Scan for the cell matching the given text and deliver its [X, Y] coordinate at center. 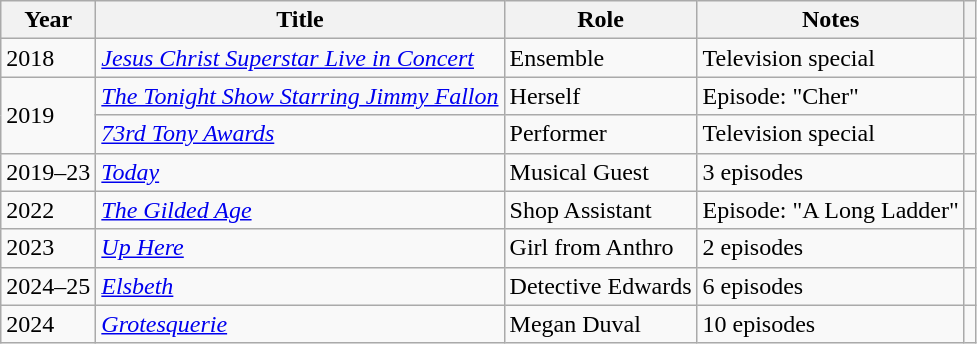
Episode: "Cher" [830, 96]
Detective Edwards [600, 286]
Grotesquerie [300, 324]
Shop Assistant [600, 210]
2022 [48, 210]
2018 [48, 58]
2024 [48, 324]
Episode: "A Long Ladder" [830, 210]
2019–23 [48, 172]
Title [300, 20]
Musical Guest [600, 172]
Role [600, 20]
73rd Tony Awards [300, 134]
Performer [600, 134]
3 episodes [830, 172]
Up Here [300, 248]
2 episodes [830, 248]
Elsbeth [300, 286]
Notes [830, 20]
2023 [48, 248]
Today [300, 172]
10 episodes [830, 324]
2019 [48, 115]
Year [48, 20]
The Gilded Age [300, 210]
Herself [600, 96]
Girl from Anthro [600, 248]
The Tonight Show Starring Jimmy Fallon [300, 96]
6 episodes [830, 286]
Megan Duval [600, 324]
2024–25 [48, 286]
Jesus Christ Superstar Live in Concert [300, 58]
Ensemble [600, 58]
